Scan for the cell matching the given text and deliver its [X, Y] coordinate at center. 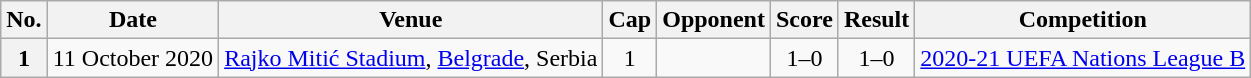
Venue [411, 20]
Date [132, 20]
Competition [1083, 20]
Opponent [714, 20]
Result [876, 20]
Rajko Mitić Stadium, Belgrade, Serbia [411, 58]
Cap [630, 20]
No. [24, 20]
2020-21 UEFA Nations League B [1083, 58]
11 October 2020 [132, 58]
Score [804, 20]
